Scan for the cell matching the given text and deliver its [x, y] coordinate at center. 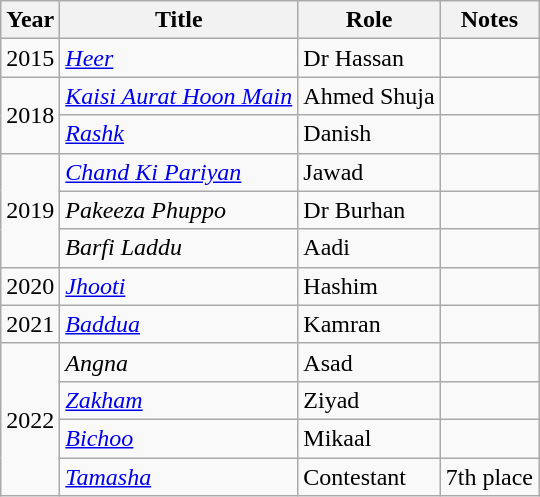
Baddua [179, 324]
Barfi Laddu [179, 248]
Bichoo [179, 438]
Ziyad [369, 400]
Pakeeza Phuppo [179, 210]
Jawad [369, 172]
2022 [30, 419]
Notes [489, 20]
Jhooti [179, 286]
Dr Burhan [369, 210]
Mikaal [369, 438]
7th place [489, 477]
Kamran [369, 324]
Chand Ki Pariyan [179, 172]
2018 [30, 115]
Asad [369, 362]
2021 [30, 324]
Ahmed Shuja [369, 96]
Hashim [369, 286]
2020 [30, 286]
Danish [369, 134]
2015 [30, 58]
Heer [179, 58]
Contestant [369, 477]
Role [369, 20]
2019 [30, 210]
Kaisi Aurat Hoon Main [179, 96]
Title [179, 20]
Dr Hassan [369, 58]
Aadi [369, 248]
Rashk [179, 134]
Year [30, 20]
Tamasha [179, 477]
Angna [179, 362]
Zakham [179, 400]
